Determine the (x, y) coordinate at the center of the cell enclosing the given text.  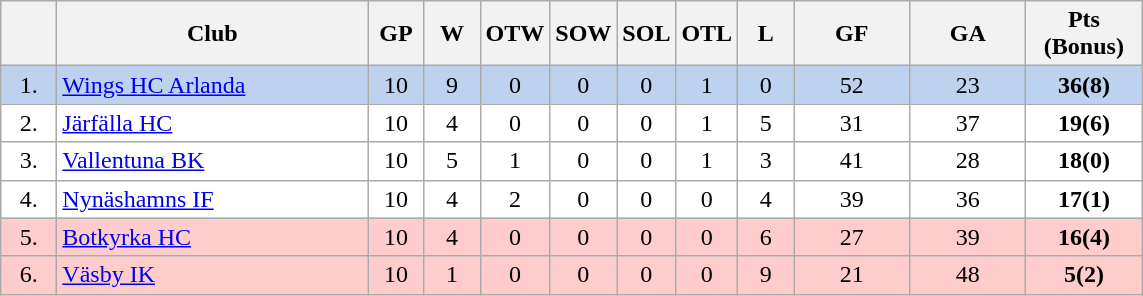
Nynäshamns IF (212, 199)
21 (852, 275)
5(2) (1084, 275)
23 (968, 85)
Järfälla HC (212, 123)
W (452, 34)
Wings HC Arlanda (212, 85)
3. (29, 161)
16(4) (1084, 237)
27 (852, 237)
6. (29, 275)
17(1) (1084, 199)
18(0) (1084, 161)
GP (396, 34)
36 (968, 199)
Botkyrka HC (212, 237)
SOW (584, 34)
Vallentuna BK (212, 161)
Väsby IK (212, 275)
GA (968, 34)
3 (766, 161)
31 (852, 123)
19(6) (1084, 123)
52 (852, 85)
Pts (Bonus) (1084, 34)
37 (968, 123)
5. (29, 237)
28 (968, 161)
GF (852, 34)
1. (29, 85)
36(8) (1084, 85)
2 (515, 199)
SOL (646, 34)
Club (212, 34)
6 (766, 237)
41 (852, 161)
4. (29, 199)
OTW (515, 34)
48 (968, 275)
L (766, 34)
2. (29, 123)
OTL (707, 34)
